Search for the cell housing the specified text and yield its [X, Y] center coordinate. 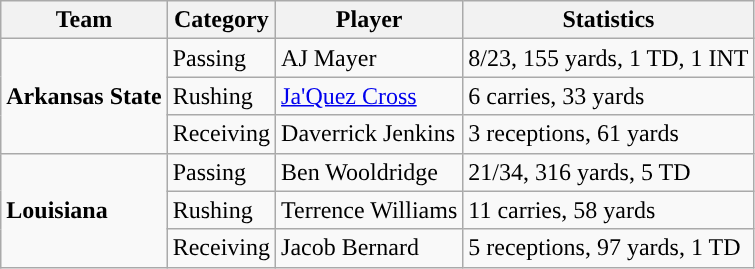
Louisiana [84, 210]
Terrence Williams [370, 210]
Statistics [608, 20]
21/34, 316 yards, 5 TD [608, 172]
11 carries, 58 yards [608, 210]
Category [221, 20]
Ja'Quez Cross [370, 96]
8/23, 155 yards, 1 TD, 1 INT [608, 58]
Team [84, 20]
Player [370, 20]
Jacob Bernard [370, 248]
Arkansas State [84, 96]
5 receptions, 97 yards, 1 TD [608, 248]
AJ Mayer [370, 58]
3 receptions, 61 yards [608, 134]
Ben Wooldridge [370, 172]
Daverrick Jenkins [370, 134]
6 carries, 33 yards [608, 96]
